For the text-containing cell, return its midpoint in (x, y) coordinate format. 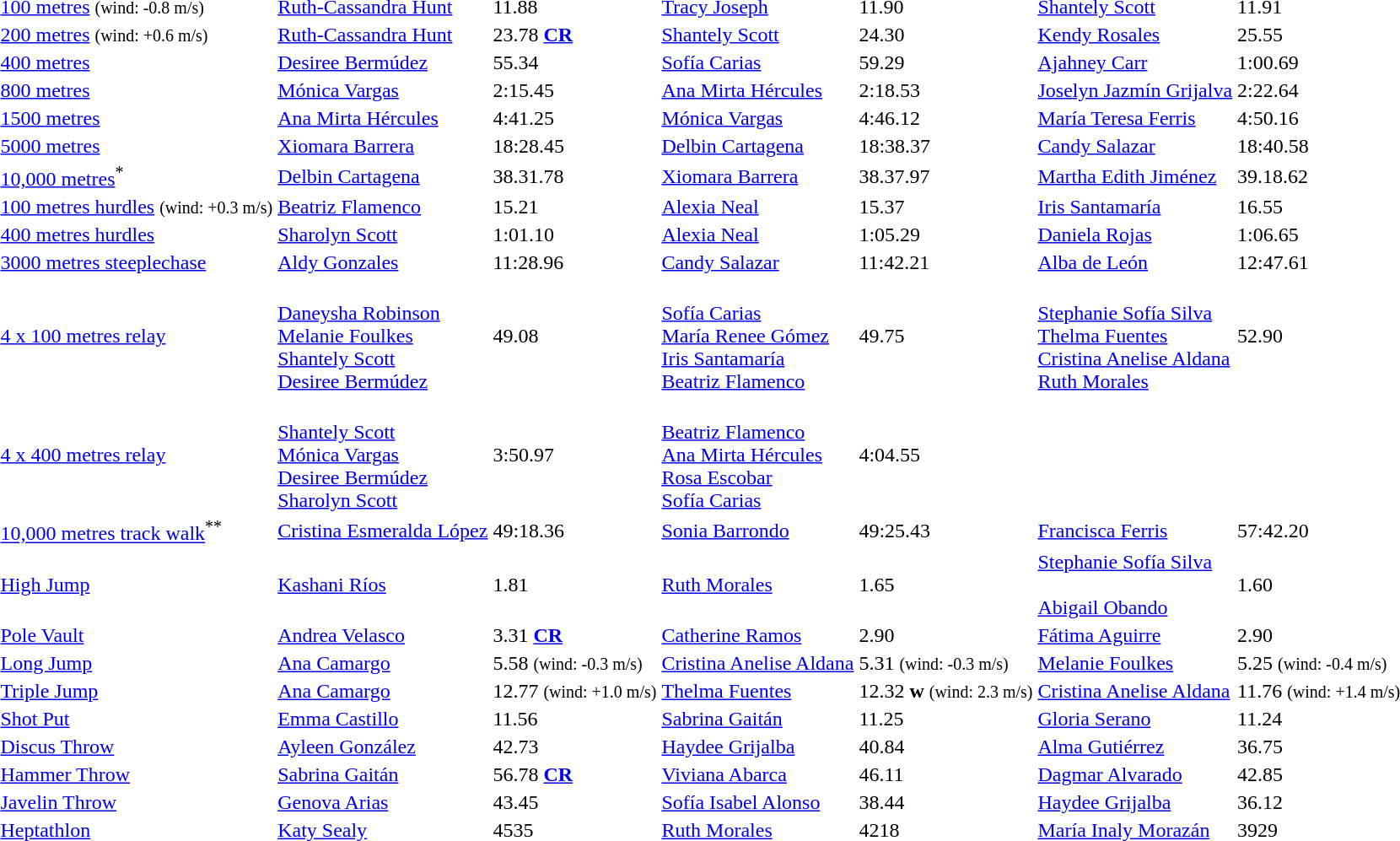
Shantely Scott (757, 35)
Martha Edith Jiménez (1135, 176)
Ruth-Cassandra Hunt (383, 35)
Kashani Ríos (383, 585)
Sharolyn Scott (383, 235)
Alma Gutiérrez (1135, 747)
4:41.25 (575, 118)
1.65 (946, 585)
59.29 (946, 62)
Catherine Ramos (757, 635)
18:28.45 (575, 146)
3:50.97 (575, 455)
38.31.78 (575, 176)
15.37 (946, 207)
Francisca Ferris (1135, 531)
1:01.10 (575, 235)
18:38.37 (946, 146)
42.73 (575, 747)
5.31 (wind: -0.3 m/s) (946, 663)
Fátima Aguirre (1135, 635)
38.44 (946, 802)
Melanie Foulkes (1135, 663)
Thelma Fuentes (757, 691)
María Teresa Ferris (1135, 118)
1.81 (575, 585)
3.31 CR (575, 635)
Sofía Carias (757, 62)
Andrea Velasco (383, 635)
Beatriz Flamenco (383, 207)
Beatriz Flamenco Ana Mirta Hércules Rosa Escobar Sofía Carias (757, 455)
24.30 (946, 35)
5.58 (wind: -0.3 m/s) (575, 663)
Stephanie Sofía Silva Abigail Obando (1135, 585)
40.84 (946, 747)
43.45 (575, 802)
Kendy Rosales (1135, 35)
Emma Castillo (383, 719)
23.78 CR (575, 35)
2:18.53 (946, 90)
11:28.96 (575, 262)
49:25.43 (946, 531)
Joselyn Jazmín Grijalva (1135, 90)
11.56 (575, 719)
Iris Santamaría (1135, 207)
Ayleen González (383, 747)
Sofía Carias María Renee Gómez Iris Santamaría Beatriz Flamenco (757, 336)
49.75 (946, 336)
12.32 w (wind: 2.3 m/s) (946, 691)
56.78 CR (575, 774)
Alba de León (1135, 262)
49.08 (575, 336)
Ruth Morales (757, 585)
Genova Arias (383, 802)
2.90 (946, 635)
46.11 (946, 774)
Stephanie Sofía Silva Thelma Fuentes Cristina Anelise Aldana Ruth Morales (1135, 336)
55.34 (575, 62)
Daniela Rojas (1135, 235)
Shantely Scott Mónica Vargas Desiree Bermúdez Sharolyn Scott (383, 455)
Dagmar Alvarado (1135, 774)
Cristina Esmeralda López (383, 531)
11:42.21 (946, 262)
Gloria Serano (1135, 719)
1:05.29 (946, 235)
2:15.45 (575, 90)
Viviana Abarca (757, 774)
11.25 (946, 719)
Sofía Isabel Alonso (757, 802)
Desiree Bermúdez (383, 62)
4:04.55 (946, 455)
38.37.97 (946, 176)
Daneysha Robinson Melanie Foulkes Shantely Scott Desiree Bermúdez (383, 336)
49:18.36 (575, 531)
Aldy Gonzales (383, 262)
15.21 (575, 207)
4:46.12 (946, 118)
12.77 (wind: +1.0 m/s) (575, 691)
Sonia Barrondo (757, 531)
Ajahney Carr (1135, 62)
